Search for the cell housing the specified text and yield its [x, y] center coordinate. 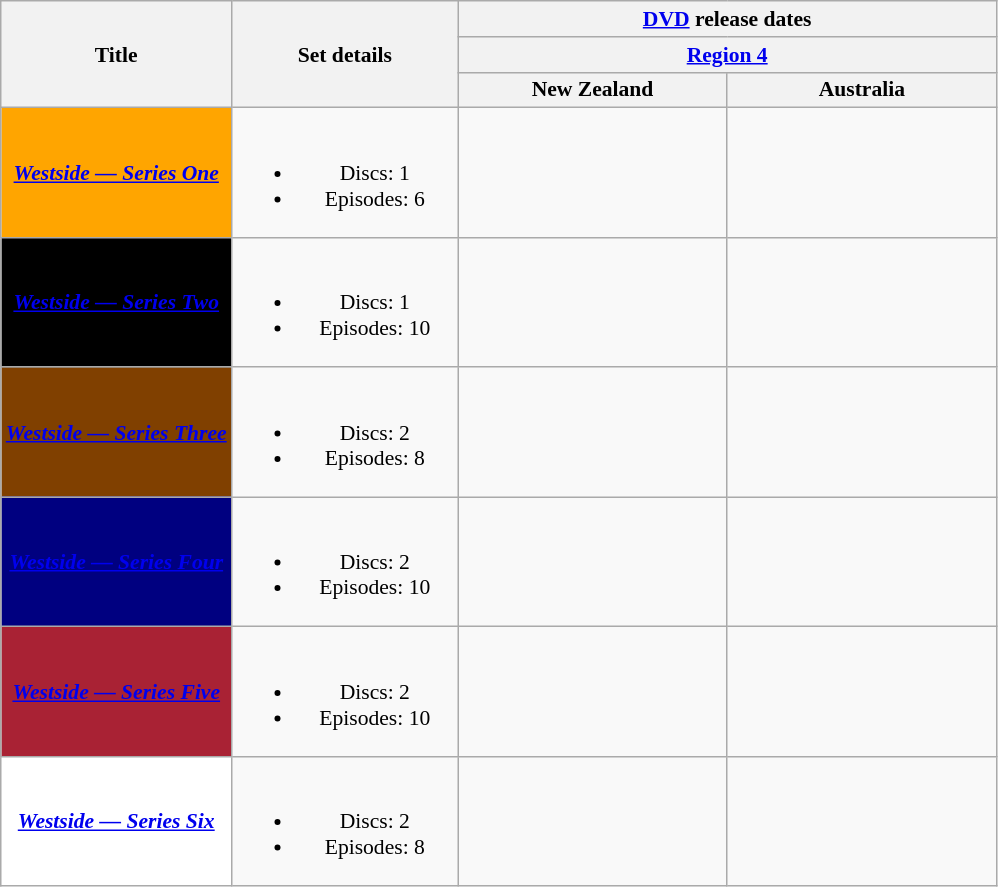
Region 4 [728, 55]
Westside — Series Six [116, 822]
Discs: 1Episodes: 6 [345, 173]
Set details [345, 54]
Westside — Series One [116, 173]
DVD release dates [728, 19]
Australia [862, 90]
New Zealand [592, 90]
Westside — Series Four [116, 562]
Westside — Series Two [116, 303]
Westside — Series Five [116, 692]
Westside — Series Three [116, 433]
Title [116, 54]
Discs: 1Episodes: 10 [345, 303]
